Provide the (X, Y) coordinate of the cell's center where the given text is located.  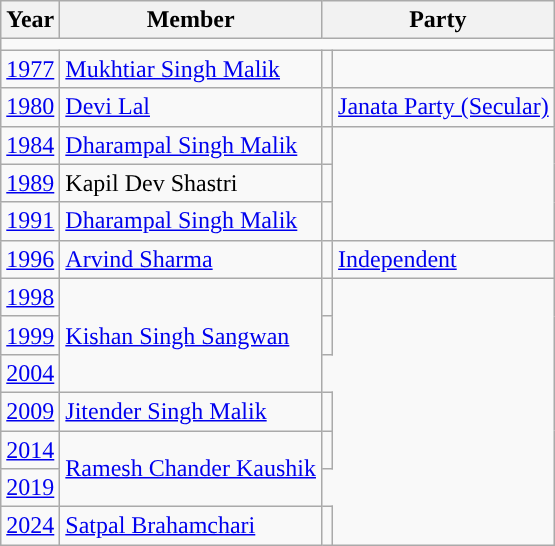
1977 (30, 69)
Independent (444, 259)
Janata Party (Secular) (444, 107)
1999 (30, 335)
Jitender Singh Malik (191, 411)
2014 (30, 449)
2009 (30, 411)
Devi Lal (191, 107)
Arvind Sharma (191, 259)
1998 (30, 297)
2019 (30, 488)
1989 (30, 183)
Kishan Singh Sangwan (191, 335)
Satpal Brahamchari (191, 526)
Member (191, 20)
Ramesh Chander Kaushik (191, 468)
1991 (30, 221)
2024 (30, 526)
1996 (30, 259)
Mukhtiar Singh Malik (191, 69)
Kapil Dev Shastri (191, 183)
2004 (30, 373)
Year (30, 20)
1984 (30, 145)
1980 (30, 107)
Party (438, 20)
